Output the [x, y] coordinate of the center of the cell containing the given text.  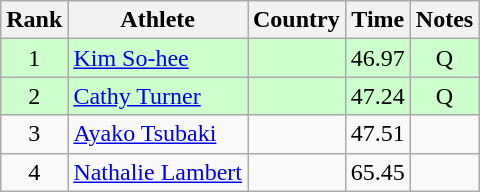
47.51 [378, 134]
Cathy Turner [158, 96]
Country [297, 20]
Notes [444, 20]
Nathalie Lambert [158, 172]
Ayako Tsubaki [158, 134]
1 [34, 58]
3 [34, 134]
Time [378, 20]
Kim So-hee [158, 58]
46.97 [378, 58]
4 [34, 172]
Athlete [158, 20]
Rank [34, 20]
47.24 [378, 96]
65.45 [378, 172]
2 [34, 96]
